For the text-containing cell, return its midpoint in [X, Y] coordinate format. 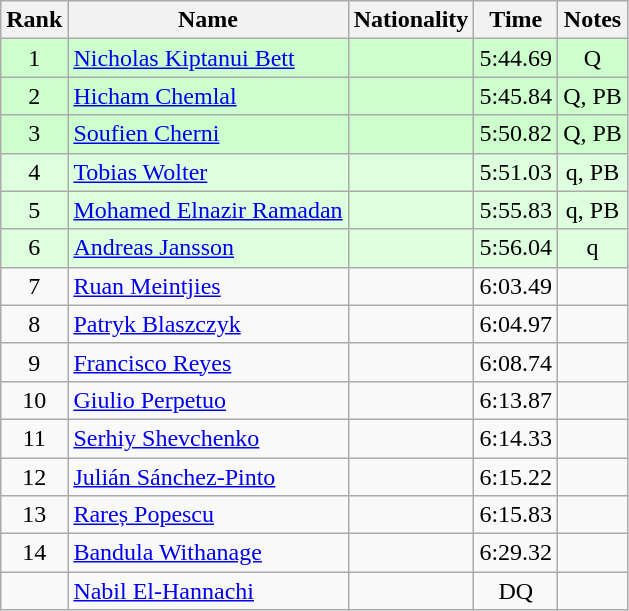
Julián Sánchez-Pinto [208, 477]
Patryk Blaszczyk [208, 324]
6:03.49 [516, 286]
Nicholas Kiptanui Bett [208, 58]
5:51.03 [516, 172]
5:50.82 [516, 134]
DQ [516, 591]
q [593, 248]
4 [34, 172]
Nabil El-Hannachi [208, 591]
7 [34, 286]
10 [34, 400]
6:13.87 [516, 400]
5 [34, 210]
Giulio Perpetuo [208, 400]
Rareș Popescu [208, 515]
Tobias Wolter [208, 172]
6:08.74 [516, 362]
Bandula Withanage [208, 553]
6:04.97 [516, 324]
8 [34, 324]
5:55.83 [516, 210]
Name [208, 20]
9 [34, 362]
6:14.33 [516, 438]
2 [34, 96]
Rank [34, 20]
6:15.83 [516, 515]
Q [593, 58]
Mohamed Elnazir Ramadan [208, 210]
12 [34, 477]
Francisco Reyes [208, 362]
Notes [593, 20]
Time [516, 20]
1 [34, 58]
14 [34, 553]
5:44.69 [516, 58]
5:56.04 [516, 248]
Serhiy Shevchenko [208, 438]
Hicham Chemlal [208, 96]
11 [34, 438]
6:15.22 [516, 477]
Soufien Cherni [208, 134]
6 [34, 248]
Andreas Jansson [208, 248]
6:29.32 [516, 553]
Nationality [411, 20]
Ruan Meintjies [208, 286]
13 [34, 515]
3 [34, 134]
5:45.84 [516, 96]
